Search for the cell housing the specified text and yield its [x, y] center coordinate. 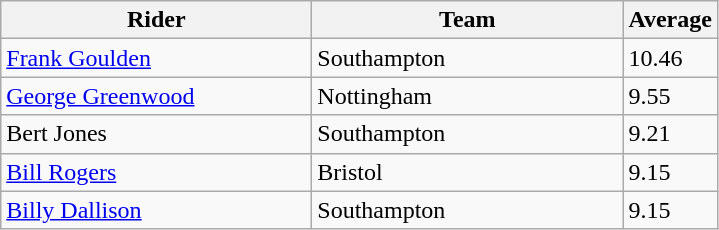
9.21 [670, 134]
Rider [156, 20]
Nottingham [468, 96]
10.46 [670, 58]
Average [670, 20]
Team [468, 20]
Bristol [468, 172]
9.55 [670, 96]
George Greenwood [156, 96]
Bill Rogers [156, 172]
Bert Jones [156, 134]
Frank Goulden [156, 58]
Billy Dallison [156, 210]
